Locate the cell with the specified text and output its (X, Y) center coordinate. 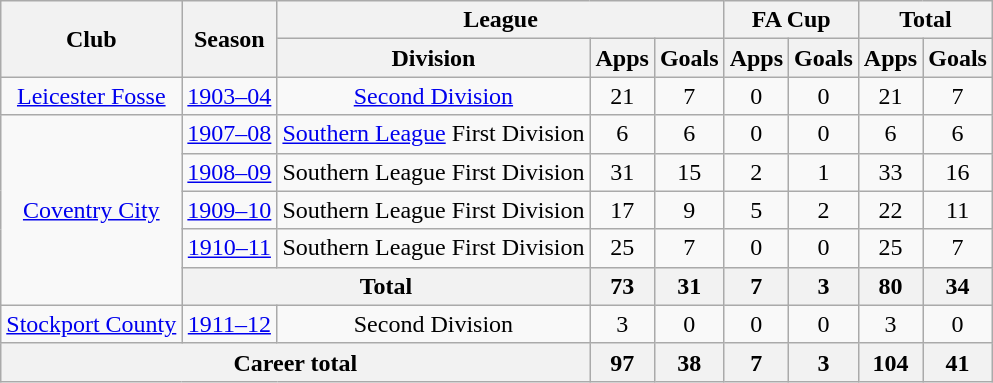
Division (434, 58)
1910–11 (230, 248)
Coventry City (92, 210)
League (500, 20)
Leicester Fosse (92, 96)
1903–04 (230, 96)
15 (689, 172)
1911–12 (230, 324)
1907–08 (230, 134)
16 (958, 172)
33 (890, 172)
73 (622, 286)
FA Cup (791, 20)
Club (92, 39)
1909–10 (230, 210)
1 (824, 172)
104 (890, 362)
Career total (296, 362)
Season (230, 39)
41 (958, 362)
22 (890, 210)
97 (622, 362)
11 (958, 210)
5 (756, 210)
38 (689, 362)
80 (890, 286)
9 (689, 210)
34 (958, 286)
Stockport County (92, 324)
1908–09 (230, 172)
17 (622, 210)
